Extract the (x, y) coordinate from the center of the cell holding the provided text.  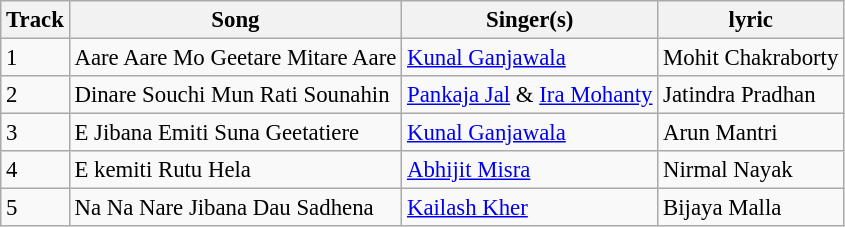
Dinare Souchi Mun Rati Sounahin (236, 95)
3 (35, 133)
Song (236, 20)
Arun Mantri (751, 133)
Track (35, 20)
Singer(s) (530, 20)
1 (35, 58)
Nirmal Nayak (751, 170)
Abhijit Misra (530, 170)
Na Na Nare Jibana Dau Sadhena (236, 208)
Pankaja Jal & Ira Mohanty (530, 95)
E kemiti Rutu Hela (236, 170)
Kailash Kher (530, 208)
2 (35, 95)
5 (35, 208)
Mohit Chakraborty (751, 58)
Bijaya Malla (751, 208)
4 (35, 170)
Aare Aare Mo Geetare Mitare Aare (236, 58)
Jatindra Pradhan (751, 95)
lyric (751, 20)
E Jibana Emiti Suna Geetatiere (236, 133)
